Capture the cell that displays the provided text and extract its (x, y) central coordinate. 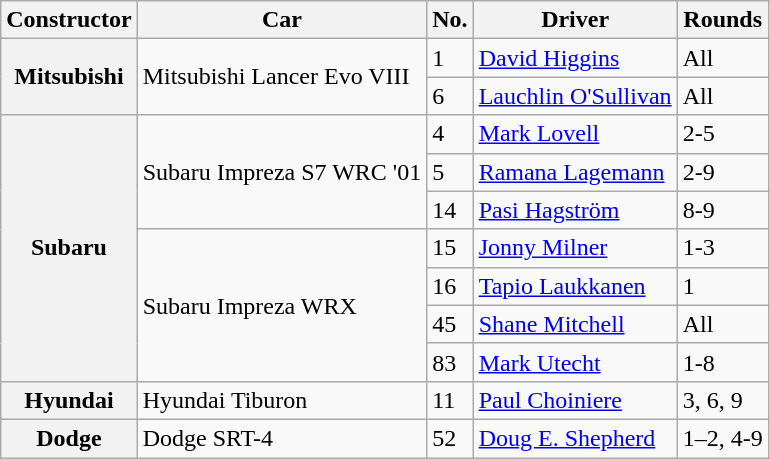
Shane Mitchell (575, 324)
Constructor (69, 20)
Mitsubishi Lancer Evo VIII (282, 77)
83 (450, 362)
6 (450, 96)
2-5 (722, 134)
45 (450, 324)
Jonny Milner (575, 248)
Mitsubishi (69, 77)
2-9 (722, 172)
Pasi Hagström (575, 210)
Hyundai (69, 400)
Subaru (69, 248)
Driver (575, 20)
Hyundai Tiburon (282, 400)
Subaru Impreza S7 WRC '01 (282, 172)
Lauchlin O'Sullivan (575, 96)
No. (450, 20)
1–2, 4-9 (722, 438)
Mark Utecht (575, 362)
Car (282, 20)
Ramana Lagemann (575, 172)
Rounds (722, 20)
Subaru Impreza WRX (282, 305)
Mark Lovell (575, 134)
52 (450, 438)
5 (450, 172)
16 (450, 286)
1-3 (722, 248)
David Higgins (575, 58)
15 (450, 248)
11 (450, 400)
Dodge SRT-4 (282, 438)
14 (450, 210)
Dodge (69, 438)
Paul Choiniere (575, 400)
Doug E. Shepherd (575, 438)
Tapio Laukkanen (575, 286)
3, 6, 9 (722, 400)
1-8 (722, 362)
8-9 (722, 210)
4 (450, 134)
